Detect which cell encompasses the target text, then output its [X, Y] center coordinate. 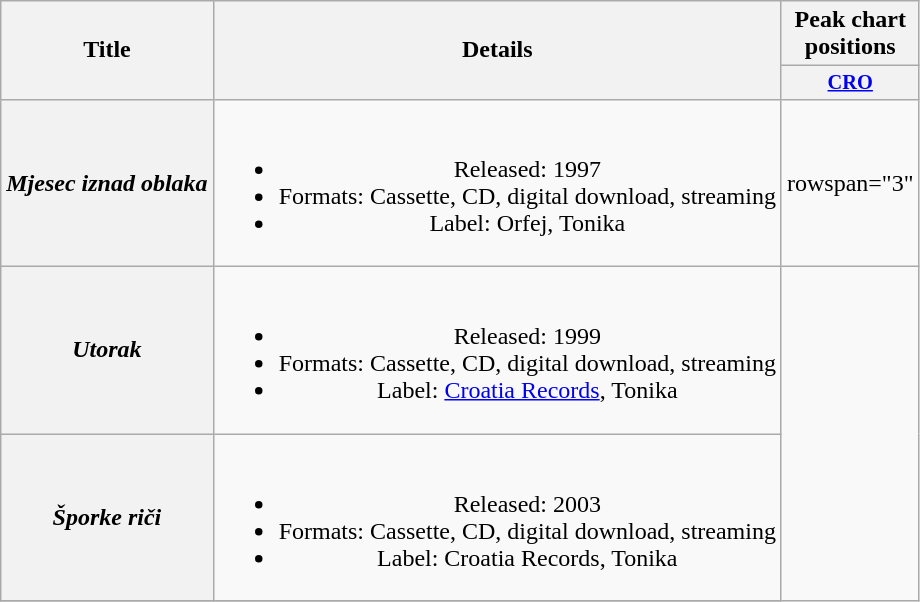
Released: 1997Formats: Cassette, CD, digital download, streamingLabel: Orfej, Tonika [497, 182]
Peak chart positions [850, 34]
Released: 1999Formats: Cassette, CD, digital download, streamingLabel: Croatia Records, Tonika [497, 350]
Released: 2003Formats: Cassette, CD, digital download, streamingLabel: Croatia Records, Tonika [497, 518]
Details [497, 50]
CRO [850, 83]
Utorak [107, 350]
rowspan="3" [850, 182]
Šporke riči [107, 518]
Mjesec iznad oblaka [107, 182]
Title [107, 50]
